Return the [X, Y] coordinate for the center point of the cell that contains the specified text.  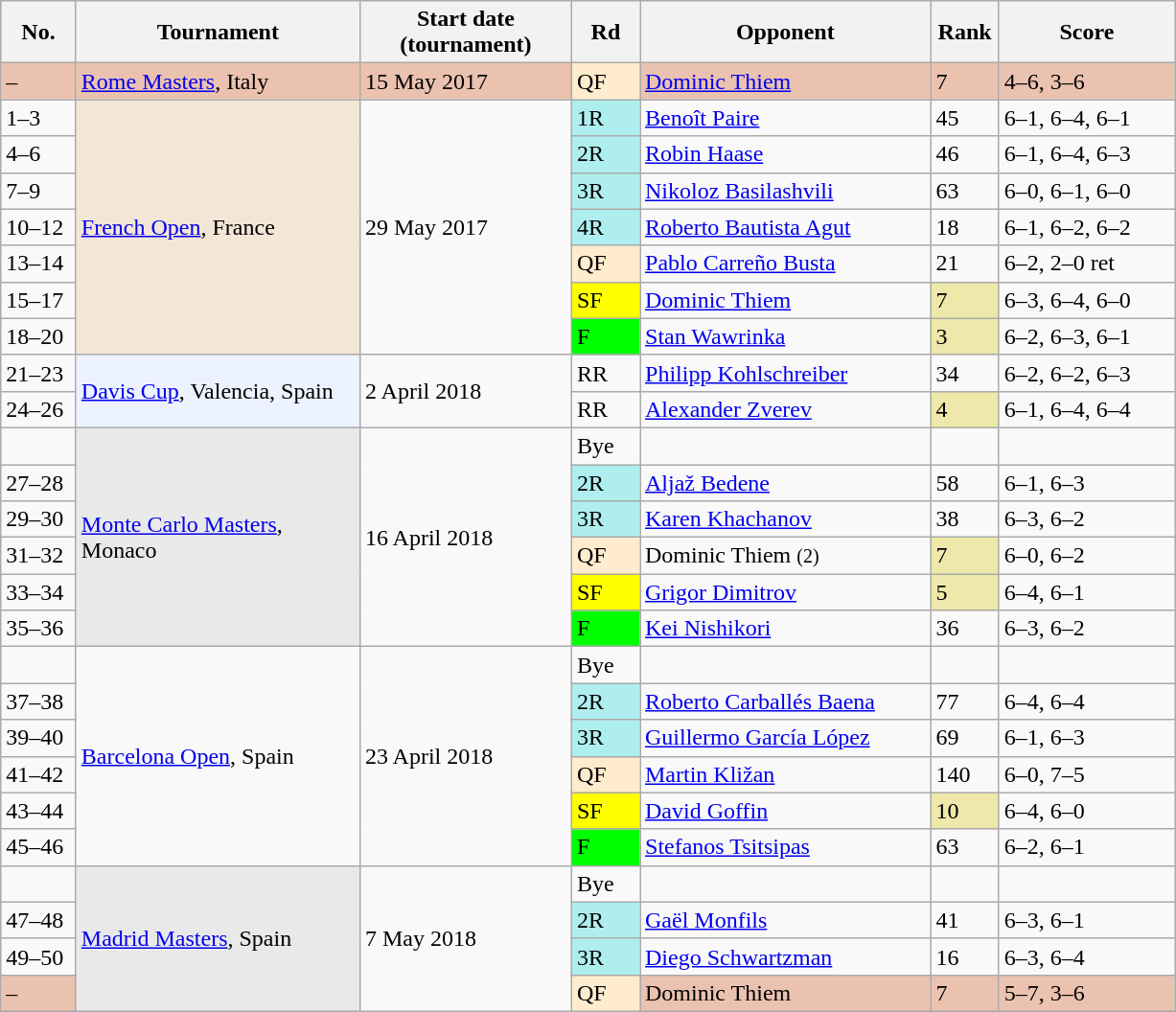
39–40 [38, 738]
21–23 [38, 373]
45 [964, 118]
46 [964, 154]
6–2, 6–3, 6–1 [1087, 336]
15–17 [38, 300]
47–48 [38, 920]
6–0, 7–5 [1087, 774]
15 May 2017 [466, 81]
6–2, 2–0 ret [1087, 264]
Alexander Zverev [786, 409]
38 [964, 519]
6–3, 6–4 [1087, 956]
David Goffin [786, 811]
Guillermo García López [786, 738]
5–7, 3–6 [1087, 993]
Monte Carlo Masters, Monaco [218, 537]
1R [606, 118]
Stefanos Tsitsipas [786, 847]
29 May 2017 [466, 227]
13–14 [38, 264]
33–34 [38, 592]
Barcelona Open, Spain [218, 756]
24–26 [38, 409]
6–0, 6–2 [1087, 556]
Pablo Carreño Busta [786, 264]
140 [964, 774]
Tournament [218, 33]
Opponent [786, 33]
27–28 [38, 482]
Nikoloz Basilashvili [786, 191]
49–50 [38, 956]
Score [1087, 33]
Grigor Dimitrov [786, 592]
Stan Wawrinka [786, 336]
23 April 2018 [466, 756]
7 May 2018 [466, 938]
37–38 [38, 701]
58 [964, 482]
Start date(tournament) [466, 33]
6–4, 6–4 [1087, 701]
10 [964, 811]
34 [964, 373]
4R [606, 227]
4–6 [38, 154]
35–36 [38, 629]
Robin Haase [786, 154]
Martin Kližan [786, 774]
French Open, France [218, 227]
6–2, 6–2, 6–3 [1087, 373]
36 [964, 629]
6–3, 6–1 [1087, 920]
45–46 [38, 847]
41–42 [38, 774]
29–30 [38, 519]
Benoît Paire [786, 118]
6–4, 6–0 [1087, 811]
Rome Masters, Italy [218, 81]
6–1, 6–2, 6–2 [1087, 227]
6–4, 6–1 [1087, 592]
Karen Khachanov [786, 519]
Philipp Kohlschreiber [786, 373]
31–32 [38, 556]
Roberto Carballés Baena [786, 701]
69 [964, 738]
Dominic Thiem (2) [786, 556]
Kei Nishikori [786, 629]
Gaël Monfils [786, 920]
16 April 2018 [466, 537]
77 [964, 701]
6–1, 6–4, 6–3 [1087, 154]
Rank [964, 33]
41 [964, 920]
1–3 [38, 118]
21 [964, 264]
6–3, 6–4, 6–0 [1087, 300]
5 [964, 592]
Diego Schwartzman [786, 956]
18 [964, 227]
4–6, 3–6 [1087, 81]
10–12 [38, 227]
Davis Cup, Valencia, Spain [218, 391]
4 [964, 409]
No. [38, 33]
3 [964, 336]
43–44 [38, 811]
Madrid Masters, Spain [218, 938]
2 April 2018 [466, 391]
6–2, 6–1 [1087, 847]
Roberto Bautista Agut [786, 227]
6–1, 6–4, 6–4 [1087, 409]
7–9 [38, 191]
18–20 [38, 336]
Rd [606, 33]
Aljaž Bedene [786, 482]
16 [964, 956]
6–1, 6–4, 6–1 [1087, 118]
6–0, 6–1, 6–0 [1087, 191]
